From the cell containing the given text, extract its center point as [X, Y] coordinate. 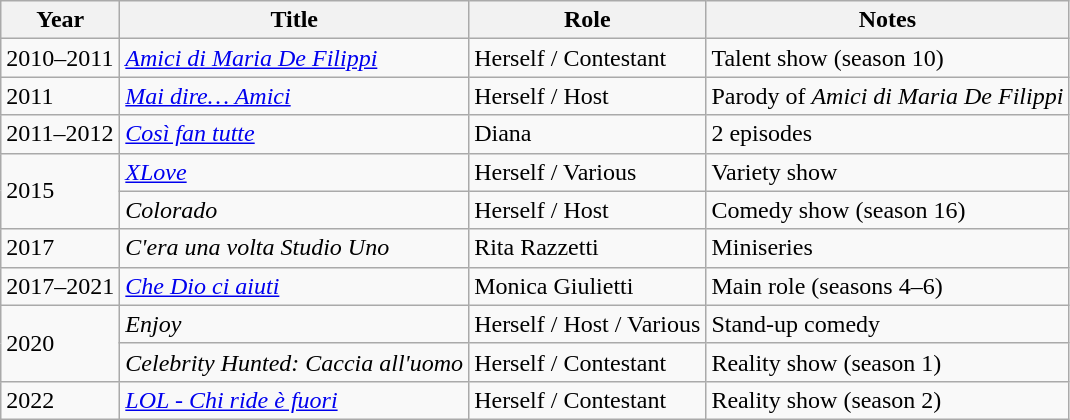
Enjoy [294, 324]
Variety show [888, 172]
LOL - Chi ride è fuori [294, 400]
Diana [588, 134]
2 episodes [888, 134]
Talent show (season 10) [888, 58]
Year [60, 20]
Reality show (season 2) [888, 400]
Comedy show (season 16) [888, 210]
2015 [60, 191]
Role [588, 20]
Mai dire… Amici [294, 96]
Così fan tutte [294, 134]
Notes [888, 20]
Amici di Maria De Filippi [294, 58]
Colorado [294, 210]
Main role (seasons 4–6) [888, 286]
Miniseries [888, 248]
Herself / Various [588, 172]
Stand-up comedy [888, 324]
Celebrity Hunted: Caccia all'uomo [294, 362]
Reality show (season 1) [888, 362]
2017 [60, 248]
2011 [60, 96]
Che Dio ci aiuti [294, 286]
Herself / Host / Various [588, 324]
2011–2012 [60, 134]
Parody of Amici di Maria De Filippi [888, 96]
Rita Razzetti [588, 248]
XLove [294, 172]
2017–2021 [60, 286]
2010–2011 [60, 58]
C'era una volta Studio Uno [294, 248]
2022 [60, 400]
Title [294, 20]
Monica Giulietti [588, 286]
2020 [60, 343]
